Locate the cell with the specified text and output its (x, y) center coordinate. 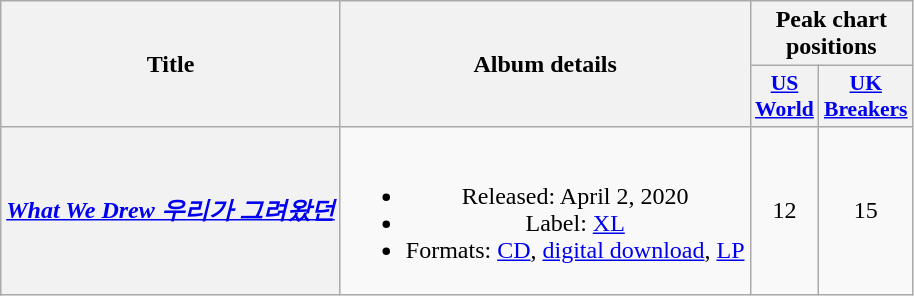
Title (171, 64)
15 (866, 210)
What We Drew 우리가 그려왔던 (171, 210)
USWorld (784, 96)
Album details (545, 64)
UKBreakers (866, 96)
Peak chart positions (832, 34)
12 (784, 210)
Released: April 2, 2020Label: XLFormats: CD, digital download, LP (545, 210)
